Extract the (x, y) coordinate from the center of the cell holding the provided text.  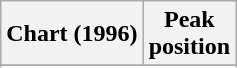
Chart (1996) (72, 34)
Peakposition (189, 34)
